Detect which cell encompasses the target text, then output its [X, Y] center coordinate. 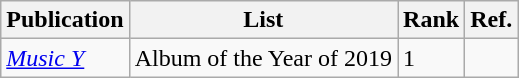
Album of the Year of 2019 [263, 58]
Music Y [65, 58]
Publication [65, 20]
Rank [432, 20]
1 [432, 58]
Ref. [492, 20]
List [263, 20]
